Find where the given text appears and provide that cell's center as (x, y) coordinate. 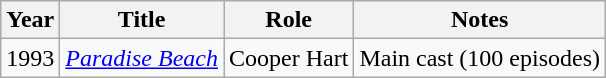
Main cast (100 episodes) (480, 58)
Title (142, 20)
Paradise Beach (142, 58)
Notes (480, 20)
Cooper Hart (289, 58)
1993 (30, 58)
Year (30, 20)
Role (289, 20)
